Output the [X, Y] coordinate of the center of the cell containing the given text.  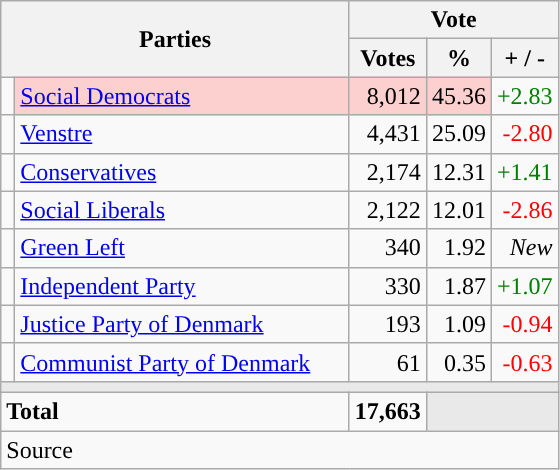
17,663 [388, 411]
8,012 [388, 96]
4,431 [388, 134]
Justice Party of Denmark [182, 324]
12.31 [458, 172]
193 [388, 324]
Parties [176, 39]
Independent Party [182, 286]
+1.41 [524, 172]
1.09 [458, 324]
-2.80 [524, 134]
-0.63 [524, 362]
+ / - [524, 58]
45.36 [458, 96]
+1.07 [524, 286]
12.01 [458, 210]
New [524, 248]
Conservatives [182, 172]
25.09 [458, 134]
-0.94 [524, 324]
Communist Party of Denmark [182, 362]
Green Left [182, 248]
Venstre [182, 134]
61 [388, 362]
Total [176, 411]
340 [388, 248]
1.92 [458, 248]
2,174 [388, 172]
Social Liberals [182, 210]
Social Democrats [182, 96]
Votes [388, 58]
0.35 [458, 362]
330 [388, 286]
Vote [454, 20]
2,122 [388, 210]
1.87 [458, 286]
-2.86 [524, 210]
+2.83 [524, 96]
% [458, 58]
Source [280, 449]
